Capture the cell that displays the provided text and extract its [x, y] central coordinate. 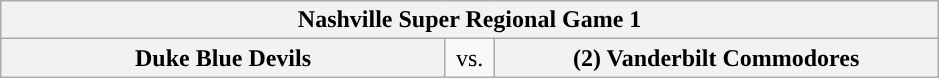
(2) Vanderbilt Commodores [716, 58]
Nashville Super Regional Game 1 [470, 20]
vs. [470, 58]
Duke Blue Devils [224, 58]
